Return the (x, y) coordinate for the center point of the cell that contains the specified text.  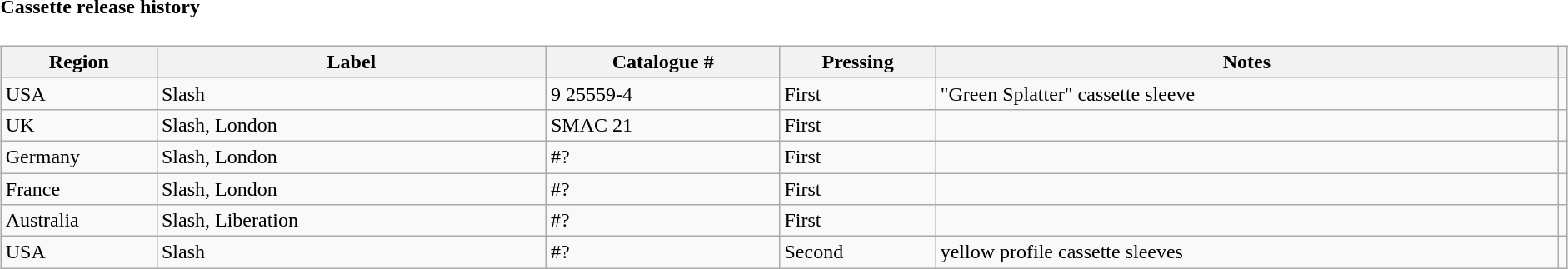
yellow profile cassette sleeves (1246, 252)
UK (78, 125)
9 25559-4 (663, 93)
Label (352, 62)
Slash, Liberation (352, 221)
Germany (78, 157)
Region (78, 62)
Catalogue # (663, 62)
Second (858, 252)
France (78, 189)
SMAC 21 (663, 125)
"Green Splatter" cassette sleeve (1246, 93)
Pressing (858, 62)
Australia (78, 221)
Notes (1246, 62)
